Search for the cell housing the specified text and yield its [x, y] center coordinate. 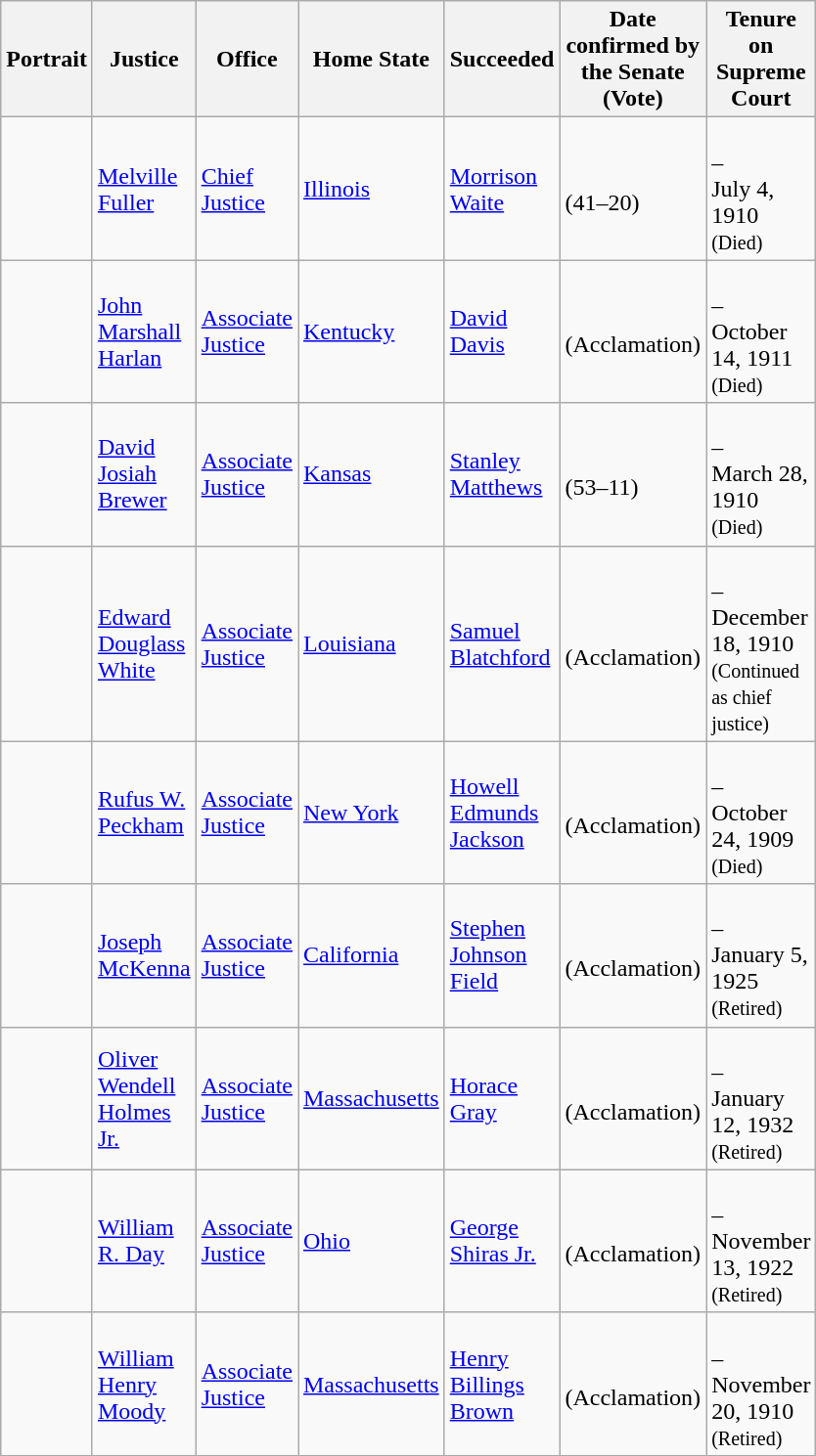
Tenure on Supreme Court [761, 59]
Morrison Waite [502, 189]
Illinois [371, 189]
Justice [144, 59]
Joseph McKenna [144, 955]
–December 18, 1910(Continued as chief justice) [761, 643]
–November 20, 1910(Retired) [761, 1384]
(41–20) [633, 189]
–March 28, 1910(Died) [761, 474]
David Davis [502, 331]
–January 5, 1925(Retired) [761, 955]
Edward Douglass White [144, 643]
Chief Justice [247, 189]
Home State [371, 59]
California [371, 955]
Stanley Matthews [502, 474]
Date confirmed by the Senate(Vote) [633, 59]
–November 13, 1922(Retired) [761, 1241]
Melville Fuller [144, 189]
–October 24, 1909(Died) [761, 813]
Stephen Johnson Field [502, 955]
William R. Day [144, 1241]
Rufus W. Peckham [144, 813]
Office [247, 59]
Horace Gray [502, 1098]
John Marshall Harlan [144, 331]
–October 14, 1911(Died) [761, 331]
William Henry Moody [144, 1384]
Kansas [371, 474]
Howell Edmunds Jackson [502, 813]
(53–11) [633, 474]
–January 12, 1932(Retired) [761, 1098]
Portrait [47, 59]
Louisiana [371, 643]
David Josiah Brewer [144, 474]
Oliver Wendell Holmes Jr. [144, 1098]
–July 4, 1910(Died) [761, 189]
George Shiras Jr. [502, 1241]
Henry Billings Brown [502, 1384]
Kentucky [371, 331]
Ohio [371, 1241]
New York [371, 813]
Succeeded [502, 59]
Samuel Blatchford [502, 643]
